Provide the (x, y) coordinate of the cell's center where the given text is located.  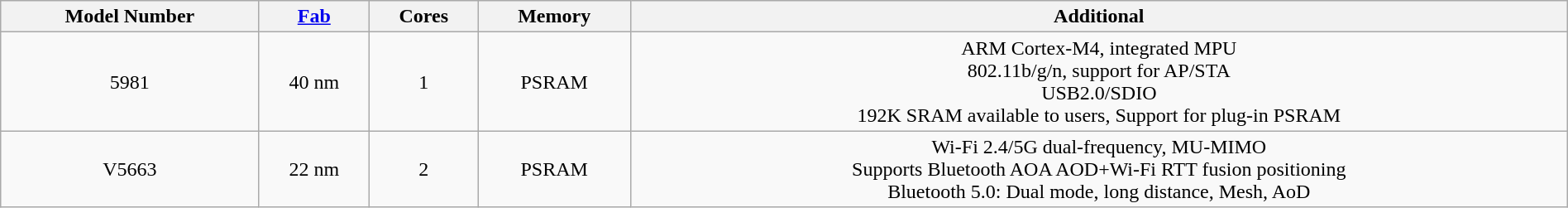
Memory (554, 17)
Additional (1098, 17)
Model Number (130, 17)
5981 (130, 81)
Fab (314, 17)
Wi-Fi 2.4/5G dual-frequency, MU-MIMOSupports Bluetooth AOA AOD+Wi-Fi RTT fusion positioningBluetooth 5.0: Dual mode, long distance, Mesh, AoD (1098, 169)
40 nm (314, 81)
ARM Cortex-M4, integrated MPU802.11b/g/n, support for AP/STAUSB2.0/SDIO192K SRAM available to users, Support for plug-in PSRAM (1098, 81)
2 (423, 169)
1 (423, 81)
Cores (423, 17)
22 nm (314, 169)
V5663 (130, 169)
